Output the (X, Y) coordinate of the center of the cell containing the given text.  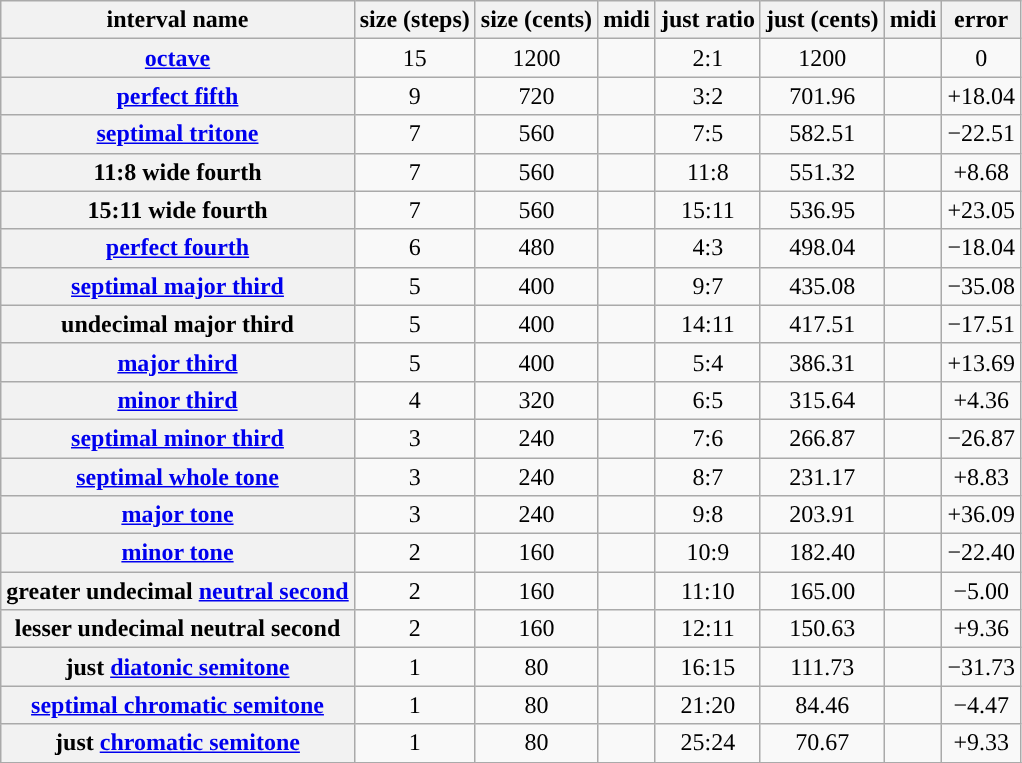
70.67 (822, 743)
7:5 (708, 134)
−22.51 (982, 134)
just ratio (708, 20)
15:11 (708, 210)
111.73 (822, 667)
435.08 (822, 286)
231.17 (822, 477)
minor tone (178, 553)
4:3 (708, 248)
septimal minor third (178, 438)
−4.47 (982, 705)
25:24 (708, 743)
266.87 (822, 438)
14:11 (708, 324)
720 (536, 96)
septimal chromatic semitone (178, 705)
84.46 (822, 705)
12:11 (708, 629)
−18.04 (982, 248)
+36.09 (982, 515)
greater undecimal neutral second (178, 591)
septimal major third (178, 286)
error (982, 20)
9 (414, 96)
315.64 (822, 400)
551.32 (822, 172)
minor third (178, 400)
−26.87 (982, 438)
150.63 (822, 629)
perfect fourth (178, 248)
417.51 (822, 324)
4 (414, 400)
11:10 (708, 591)
major third (178, 362)
just (cents) (822, 20)
536.95 (822, 210)
8:7 (708, 477)
−5.00 (982, 591)
15:11 wide fourth (178, 210)
9:8 (708, 515)
+13.69 (982, 362)
just chromatic semitone (178, 743)
386.31 (822, 362)
11:8 (708, 172)
+8.83 (982, 477)
701.96 (822, 96)
octave (178, 58)
size (steps) (414, 20)
7:6 (708, 438)
interval name (178, 20)
undecimal major third (178, 324)
−17.51 (982, 324)
perfect fifth (178, 96)
320 (536, 400)
582.51 (822, 134)
480 (536, 248)
9:7 (708, 286)
size (cents) (536, 20)
just diatonic semitone (178, 667)
−35.08 (982, 286)
+9.36 (982, 629)
−31.73 (982, 667)
0 (982, 58)
203.91 (822, 515)
11:8 wide fourth (178, 172)
+23.05 (982, 210)
lesser undecimal neutral second (178, 629)
10:9 (708, 553)
−22.40 (982, 553)
+18.04 (982, 96)
15 (414, 58)
septimal whole tone (178, 477)
182.40 (822, 553)
6:5 (708, 400)
6 (414, 248)
+4.36 (982, 400)
2:1 (708, 58)
165.00 (822, 591)
3:2 (708, 96)
major tone (178, 515)
21:20 (708, 705)
+9.33 (982, 743)
septimal tritone (178, 134)
16:15 (708, 667)
498.04 (822, 248)
5:4 (708, 362)
+8.68 (982, 172)
